Scan for the cell matching the given text and deliver its [X, Y] coordinate at center. 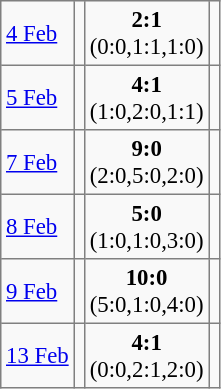
4:1(1:0,2:0,1:1) [146, 97]
7 Feb [38, 162]
13 Feb [38, 355]
8 Feb [38, 226]
4:1(0:0,2:1,2:0) [146, 355]
2:1(0:0,1:1,1:0) [146, 33]
4 Feb [38, 33]
9:0(2:0,5:0,2:0) [146, 162]
9 Feb [38, 291]
5:0(1:0,1:0,3:0) [146, 226]
5 Feb [38, 97]
10:0(5:0,1:0,4:0) [146, 291]
